Extract the (x, y) coordinate from the center of the cell holding the provided text.  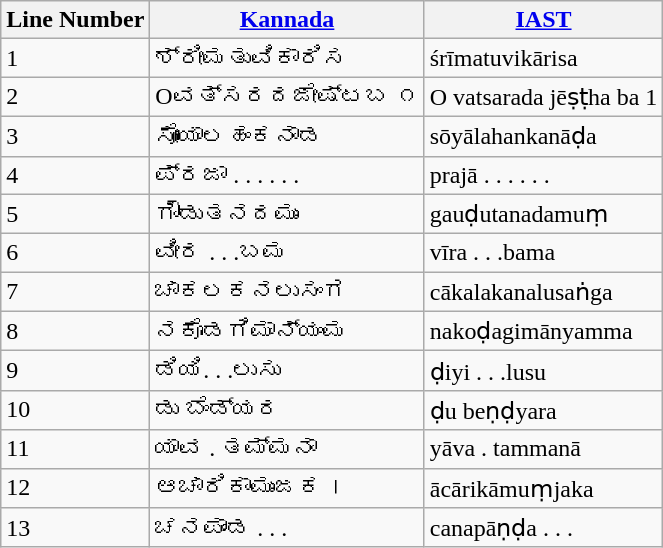
Oವತ್ಸರದಜೇಷ್ಟಬ ೧ (287, 97)
7 (76, 292)
ḍiyi . . .lusu (544, 371)
nakoḍagimānyamma (544, 331)
ācārikāmuṃjaka (544, 488)
ಪ್ರಜಾ . . . . . . (287, 175)
8 (76, 331)
vīra . . .bama (544, 253)
12 (76, 488)
4 (76, 175)
ಯಾವ . ತಮ್ಮನಾ (287, 449)
13 (76, 528)
9 (76, 371)
ನಕೊಡಗಿಮಾನ್ಯಂಮ (287, 331)
O vatsarada jēṣṭha ba 1 (544, 97)
3 (76, 136)
ಗೌಡುತನದಮುಂ (287, 214)
ಡು ಬೆಂಡ್ಯರ (287, 410)
5 (76, 214)
ಶ್ರೀಮತುವಿಕಾರಿಸ (287, 58)
prajā . . . . . . (544, 175)
ವೀರ . . .ಬಮ (287, 253)
śrīmatuvikārisa (544, 58)
ಆಚಾರಿಕಾಮುಂಜಕ। (287, 488)
10 (76, 410)
6 (76, 253)
ḍu beṇḍyara (544, 410)
ಚಾಕಲಕನಲುಸಂಗ (287, 292)
11 (76, 449)
canapāṇḍa . . . (544, 528)
sōyālahankanāḍa (544, 136)
ಸೋಯಾಲಹಂಕನಾಡ (287, 136)
IAST (544, 20)
cākalakanalusaṅga (544, 292)
yāva . tammanā (544, 449)
2 (76, 97)
ಡಿಯಿ. . .ಲುಸು (287, 371)
1 (76, 58)
ಚನಪಾಂಡ . . . (287, 528)
Line Number (76, 20)
gauḍutanadamuṃ (544, 214)
Kannada (287, 20)
